Locate the cell with the specified text and output its [x, y] center coordinate. 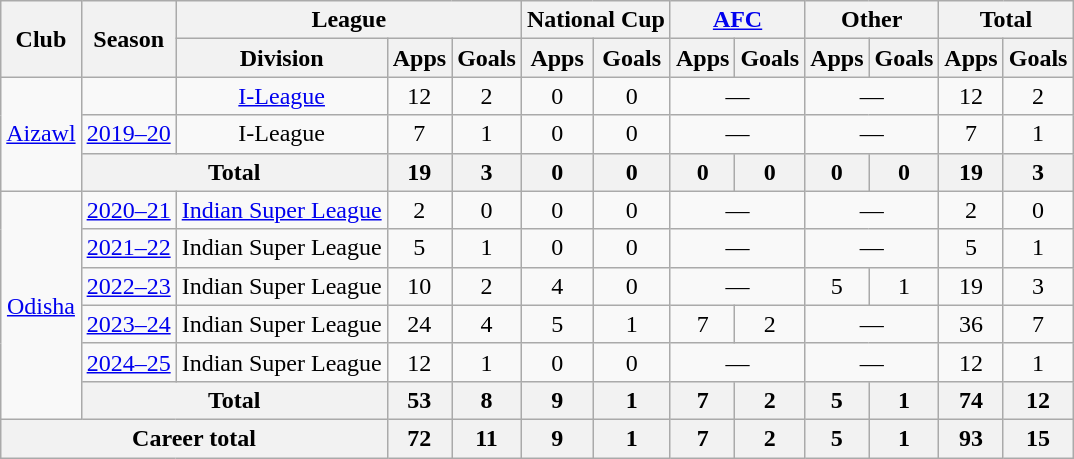
Aizawl [41, 134]
Odisha [41, 305]
2023–24 [128, 324]
93 [971, 438]
10 [419, 286]
11 [487, 438]
36 [971, 324]
Career total [194, 438]
2020–21 [128, 210]
2022–23 [128, 286]
74 [971, 400]
53 [419, 400]
Other [872, 20]
72 [419, 438]
2024–25 [128, 362]
15 [1038, 438]
Club [41, 39]
2021–22 [128, 248]
24 [419, 324]
League [348, 20]
Season [128, 39]
8 [487, 400]
AFC [737, 20]
2019–20 [128, 134]
Division [282, 58]
National Cup [596, 20]
